Return (x, y) of the center of cell containing provided text 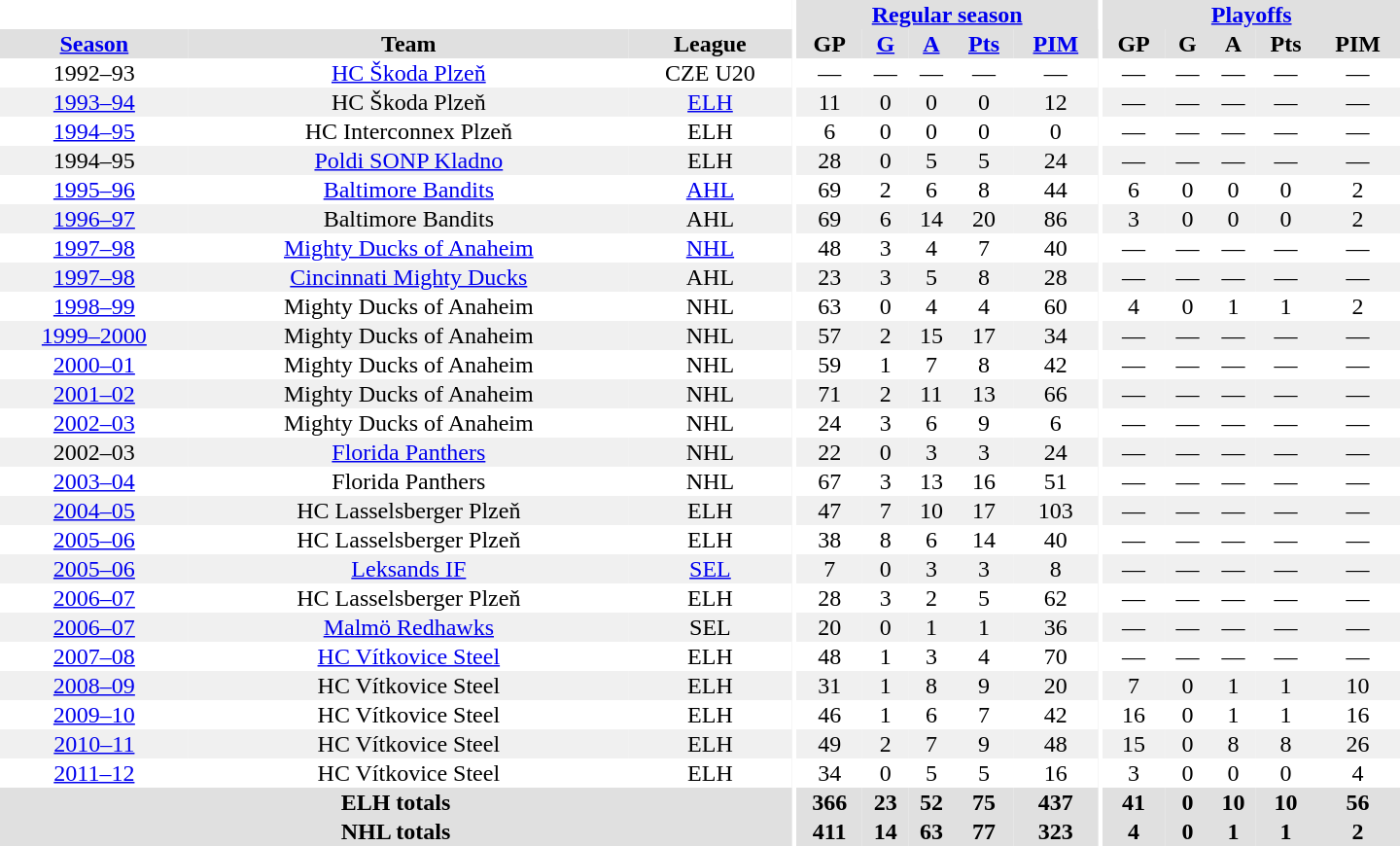
Playoffs (1251, 15)
59 (829, 365)
26 (1357, 744)
League (710, 44)
Regular season (947, 15)
323 (1056, 831)
66 (1056, 394)
38 (829, 540)
22 (829, 452)
103 (1056, 511)
2003–04 (94, 481)
49 (829, 744)
1996–97 (94, 219)
HC Interconnex Plzeň (408, 131)
36 (1056, 627)
44 (1056, 190)
Cincinnati Mighty Ducks (408, 277)
1998–99 (94, 306)
77 (984, 831)
62 (1056, 598)
60 (1056, 306)
2001–02 (94, 394)
1992–93 (94, 73)
2000–01 (94, 365)
46 (829, 715)
2011–12 (94, 773)
2007–08 (94, 656)
CZE U20 (710, 73)
12 (1056, 102)
2008–09 (94, 686)
ELH totals (396, 802)
2009–10 (94, 715)
67 (829, 481)
366 (829, 802)
Season (94, 44)
Poldi SONP Kladno (408, 160)
75 (984, 802)
1995–96 (94, 190)
71 (829, 394)
NHL totals (396, 831)
Malmö Redhawks (408, 627)
Leksands IF (408, 569)
1993–94 (94, 102)
41 (1134, 802)
52 (931, 802)
1999–2000 (94, 335)
47 (829, 511)
31 (829, 686)
2004–05 (94, 511)
57 (829, 335)
86 (1056, 219)
2010–11 (94, 744)
437 (1056, 802)
51 (1056, 481)
70 (1056, 656)
411 (829, 831)
Team (408, 44)
56 (1357, 802)
